Identify which cell holds the provided text, then report its [x, y] central coordinate. 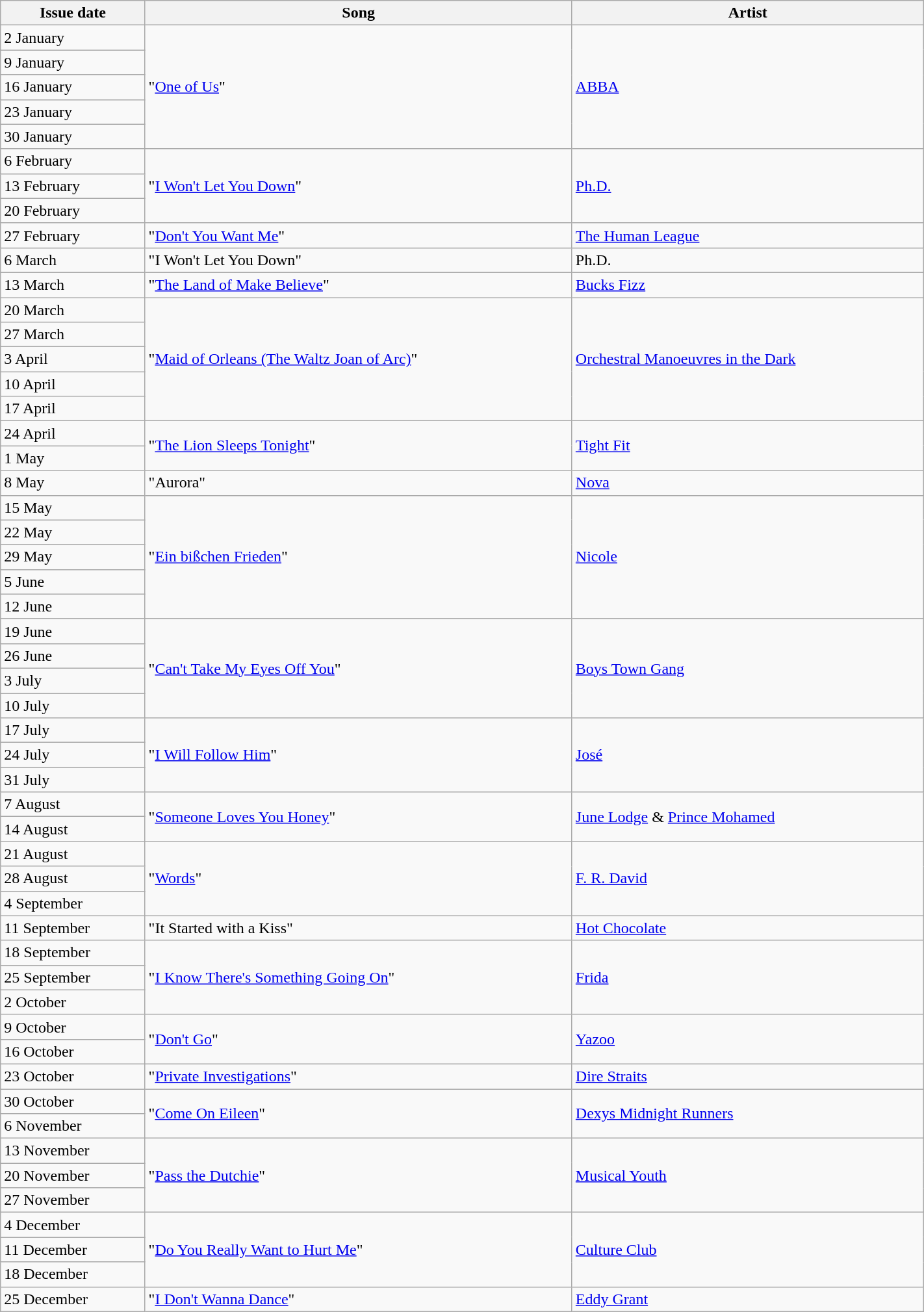
"It Started with a Kiss" [359, 928]
19 June [73, 631]
"Ein bißchen Frieden" [359, 557]
Eddy Grant [747, 1299]
Hot Chocolate [747, 928]
Culture Club [747, 1250]
24 April [73, 433]
29 May [73, 557]
12 June [73, 606]
3 July [73, 680]
6 February [73, 161]
"I Will Follow Him" [359, 755]
4 December [73, 1225]
27 November [73, 1200]
5 June [73, 582]
Issue date [73, 13]
13 March [73, 285]
25 September [73, 977]
24 July [73, 755]
"Private Investigations" [359, 1076]
16 January [73, 87]
7 August [73, 804]
ABBA [747, 87]
6 March [73, 260]
F. R. David [747, 879]
Dexys Midnight Runners [747, 1114]
9 October [73, 1027]
"Maid of Orleans (The Waltz Joan of Arc)" [359, 359]
30 January [73, 136]
"Pass the Dutchie" [359, 1176]
"I Know There's Something Going On" [359, 977]
11 December [73, 1250]
26 June [73, 656]
"Words" [359, 879]
16 October [73, 1051]
20 February [73, 211]
"Don't Go" [359, 1039]
10 July [73, 705]
"Come On Eileen" [359, 1114]
27 February [73, 235]
23 October [73, 1076]
"The Lion Sleeps Tonight" [359, 446]
José [747, 755]
2 October [73, 1002]
"Someone Loves You Honey" [359, 817]
8 May [73, 483]
"Aurora" [359, 483]
13 February [73, 186]
22 May [73, 532]
20 November [73, 1176]
31 July [73, 780]
11 September [73, 928]
Musical Youth [747, 1176]
25 December [73, 1299]
Artist [747, 13]
28 August [73, 879]
20 March [73, 310]
30 October [73, 1101]
13 November [73, 1151]
17 July [73, 730]
"The Land of Make Believe" [359, 285]
Orchestral Manoeuvres in the Dark [747, 359]
4 September [73, 903]
Nicole [747, 557]
Boys Town Gang [747, 668]
2 January [73, 38]
"Do You Really Want to Hurt Me" [359, 1250]
Tight Fit [747, 446]
Bucks Fizz [747, 285]
Dire Straits [747, 1076]
1 May [73, 458]
18 September [73, 953]
June Lodge & Prince Mohamed [747, 817]
27 March [73, 335]
"One of Us" [359, 87]
9 January [73, 62]
The Human League [747, 235]
Frida [747, 977]
21 August [73, 854]
6 November [73, 1126]
17 April [73, 409]
"Don't You Want Me" [359, 235]
15 May [73, 508]
"I Don't Wanna Dance" [359, 1299]
Yazoo [747, 1039]
14 August [73, 829]
Song [359, 13]
Nova [747, 483]
18 December [73, 1274]
23 January [73, 112]
10 April [73, 384]
3 April [73, 359]
"Can't Take My Eyes Off You" [359, 668]
